Locate the cell with the specified text and output its [x, y] center coordinate. 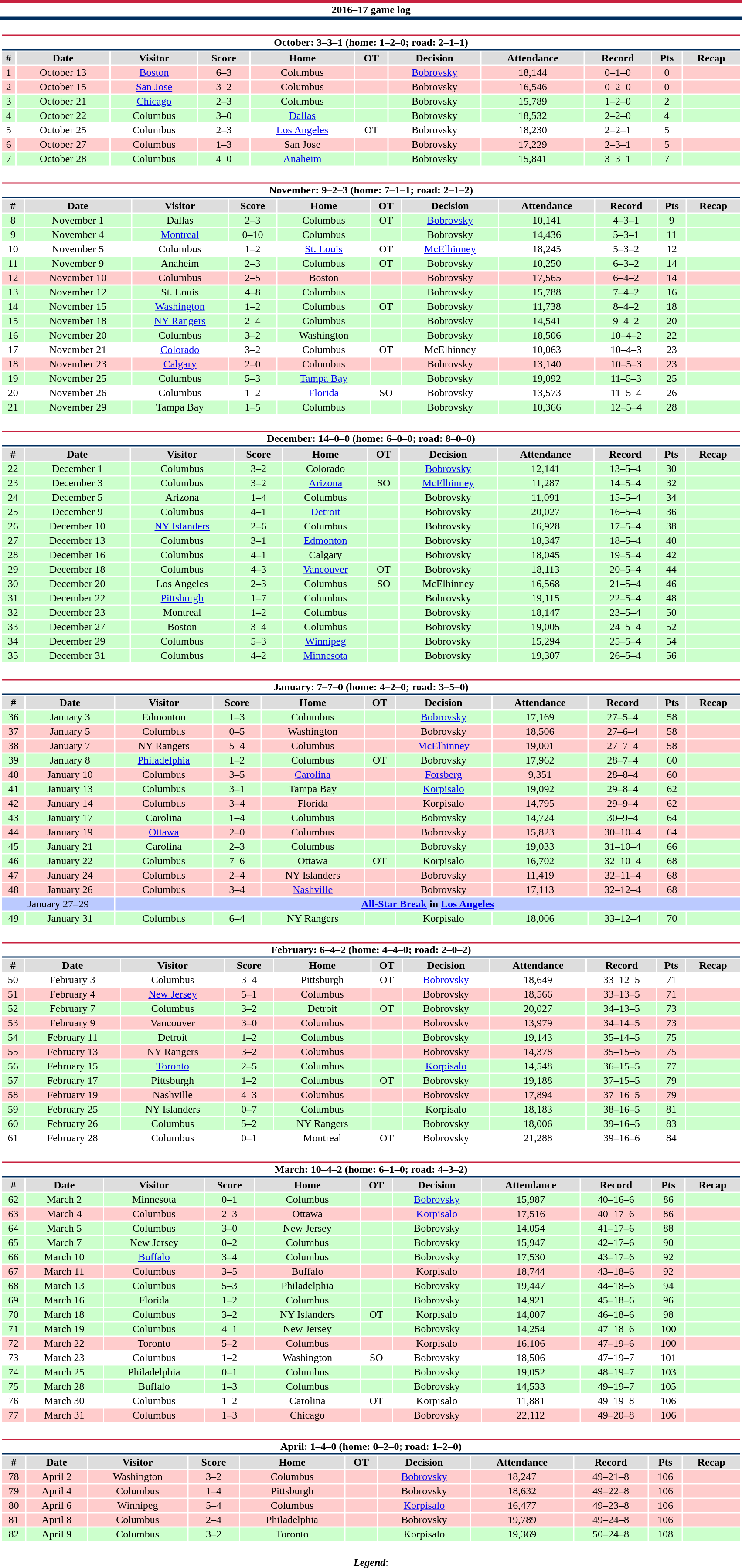
17,530 [531, 1257]
15,987 [531, 1200]
50–24–8 [611, 1534]
67 [13, 1271]
19 [13, 379]
October 28 [63, 159]
January 21 [70, 847]
34–14–5 [622, 1023]
January 31 [70, 918]
March 2 [64, 1200]
January 10 [70, 774]
74 [13, 1372]
April 4 [57, 1491]
25–5–4 [625, 641]
9–4–2 [626, 321]
27–7–4 [623, 746]
2016–17 game log [371, 10]
11,881 [531, 1401]
29 [13, 570]
January 19 [70, 832]
80 [14, 1506]
20–5–4 [625, 570]
15 [13, 321]
24 [13, 497]
March 28 [64, 1386]
February 19 [72, 1095]
14,007 [531, 1315]
January 24 [70, 876]
March 31 [64, 1415]
18,147 [546, 612]
34–13–5 [622, 1009]
46–18–6 [616, 1315]
November 23 [78, 364]
33–12–4 [623, 918]
November 10 [78, 278]
November: 9–2–3 (home: 7–1–1; road: 2–1–2) [371, 190]
April 6 [57, 1506]
14,541 [547, 321]
39 [13, 760]
13,979 [538, 1023]
59 [13, 1109]
1–7 [258, 598]
January 27–29 [58, 904]
53 [13, 1023]
8–4–2 [626, 306]
March 30 [64, 1401]
30–9–4 [623, 818]
45 [13, 847]
6–3–2 [626, 264]
4–0 [224, 159]
March 22 [64, 1344]
17,113 [540, 889]
14,724 [540, 818]
29–8–4 [623, 789]
6–4 [237, 918]
October 25 [63, 130]
January 22 [70, 861]
January 8 [70, 760]
February 13 [72, 1052]
22,112 [531, 1415]
December 5 [77, 497]
January 17 [70, 818]
19,188 [538, 1080]
December: 14–0–0 (home: 6–0–0; road: 8–0–0) [371, 438]
1–2–0 [618, 102]
March 18 [64, 1315]
32–12–4 [623, 889]
41 [13, 789]
33–12–5 [622, 980]
55 [13, 1052]
January 5 [70, 732]
33–13–5 [622, 994]
18,649 [538, 980]
3–3–1 [618, 159]
17–5–4 [625, 526]
January: 7–7–0 (home: 4–2–0; road: 3–5–0) [371, 687]
November 25 [78, 379]
February 3 [72, 980]
72 [13, 1344]
37 [13, 732]
7–4–2 [626, 292]
March 11 [64, 1271]
10–4–2 [626, 335]
19,307 [546, 656]
49–20–8 [616, 1415]
March 7 [64, 1242]
32–11–4 [623, 876]
14,254 [531, 1329]
101 [668, 1358]
11,287 [546, 483]
47–19–6 [616, 1344]
February 28 [72, 1138]
28–8–4 [623, 774]
January 14 [70, 803]
35–14–5 [622, 1038]
13 [13, 292]
30–10–4 [623, 832]
16,568 [546, 584]
103 [668, 1372]
42–17–6 [616, 1242]
23–5–4 [625, 612]
27–6–4 [623, 732]
37–15–5 [622, 1080]
21 [13, 407]
15–5–4 [625, 497]
March 16 [64, 1300]
39–16–6 [622, 1138]
13,140 [547, 364]
October 22 [63, 115]
4–8 [252, 292]
18,245 [547, 249]
2–2–0 [618, 115]
11,091 [546, 497]
4–3–1 [626, 220]
51 [13, 994]
March 19 [64, 1329]
6–4–2 [626, 278]
6 [9, 144]
10,141 [547, 220]
All-Star Break in Los Angeles [428, 904]
19–5–4 [625, 555]
November 29 [78, 407]
November 18 [78, 321]
0–2 [229, 1242]
39–16–5 [622, 1124]
21,288 [538, 1138]
11–5–4 [626, 393]
October 27 [63, 144]
January 26 [70, 889]
November 12 [78, 292]
February 4 [72, 994]
49–19–8 [616, 1401]
February 15 [72, 1066]
28–7–4 [623, 760]
8 [13, 220]
December 27 [77, 627]
December 23 [77, 612]
19,369 [522, 1534]
18,744 [531, 1271]
6–3 [224, 73]
15,947 [531, 1242]
31 [13, 598]
76 [13, 1401]
16,928 [546, 526]
18,566 [538, 994]
February 26 [72, 1124]
16–5–4 [625, 512]
December 1 [77, 468]
40–17–6 [616, 1214]
November 15 [78, 306]
15,823 [540, 832]
November 5 [78, 249]
15,789 [533, 102]
96 [668, 1300]
0–2–0 [618, 87]
December 20 [77, 584]
18,347 [546, 541]
32–10–4 [623, 861]
February: 6–4–2 (home: 4–4–0; road: 2–0–2) [371, 950]
14,378 [538, 1052]
December 9 [77, 512]
15,294 [546, 641]
0–10 [252, 235]
14,533 [531, 1386]
January 13 [70, 789]
5–3–2 [626, 249]
14,921 [531, 1300]
43–17–6 [616, 1257]
24–5–4 [625, 627]
31–10–4 [623, 847]
December 31 [77, 656]
57 [13, 1080]
88 [668, 1229]
November 1 [78, 220]
March 25 [64, 1372]
11,738 [547, 306]
2–3–1 [618, 144]
14,795 [540, 803]
40–16–6 [616, 1200]
3 [9, 102]
11,419 [540, 876]
49 [13, 918]
33 [13, 627]
16,702 [540, 861]
12–5–4 [626, 407]
April 8 [57, 1520]
37–16–5 [622, 1095]
43 [13, 818]
41–17–6 [616, 1229]
December 3 [77, 483]
27 [13, 541]
November 4 [78, 235]
49–21–8 [611, 1477]
Forsberg [444, 774]
90 [668, 1242]
14,548 [538, 1066]
17,962 [540, 760]
18,230 [533, 130]
October 21 [63, 102]
November 21 [78, 350]
March 5 [64, 1229]
18,247 [522, 1477]
19,033 [540, 847]
10–5–3 [626, 364]
47 [13, 876]
December 16 [77, 555]
February 9 [72, 1023]
19,143 [538, 1038]
38–16–5 [622, 1109]
35–15–5 [622, 1052]
10,366 [547, 407]
27–5–4 [623, 717]
82 [14, 1534]
February 11 [72, 1038]
2–2–1 [618, 130]
19,447 [531, 1286]
March 10 [64, 1257]
16,477 [522, 1506]
12,141 [546, 468]
47–19–7 [616, 1358]
October 15 [63, 87]
17,894 [538, 1095]
January 3 [70, 717]
November 9 [78, 264]
17,229 [533, 144]
13,573 [547, 393]
18–5–4 [625, 541]
April 9 [57, 1534]
14,054 [531, 1229]
35 [13, 656]
19,005 [546, 627]
1–5 [252, 407]
47–18–6 [616, 1329]
March 13 [64, 1286]
2–6 [258, 526]
43–18–6 [616, 1271]
11–5–3 [626, 379]
49–24–8 [611, 1520]
March: 10–4–2 (home: 6–1–0; road: 4–3–2) [371, 1170]
19,052 [531, 1372]
10 [13, 249]
1 [9, 73]
November 26 [78, 393]
19,115 [546, 598]
10–4–3 [626, 350]
108 [665, 1534]
March 4 [64, 1214]
65 [13, 1242]
0–1–0 [618, 73]
14–5–4 [625, 483]
December 13 [77, 541]
61 [13, 1138]
December 22 [77, 598]
21–5–4 [625, 584]
10,250 [547, 264]
March 23 [64, 1358]
18,632 [522, 1491]
4–2 [258, 656]
19,001 [540, 746]
October 13 [63, 73]
69 [13, 1300]
29–9–4 [623, 803]
18,144 [533, 73]
17,169 [540, 717]
45–18–6 [616, 1300]
16,546 [533, 87]
17,565 [547, 278]
16,106 [531, 1344]
17,516 [531, 1214]
December 29 [77, 641]
0–5 [237, 732]
18,183 [538, 1109]
0–7 [249, 1109]
13–5–4 [625, 468]
15,841 [533, 159]
63 [13, 1214]
44–18–6 [616, 1286]
February 17 [72, 1080]
10,063 [547, 350]
April 2 [57, 1477]
18,532 [533, 115]
5–3–1 [626, 235]
19,789 [522, 1520]
18,045 [546, 555]
November 20 [78, 335]
36–15–5 [622, 1066]
49–22–8 [611, 1491]
15,788 [547, 292]
105 [668, 1386]
83 [671, 1124]
9,351 [540, 774]
February 25 [72, 1109]
84 [671, 1138]
26–5–4 [625, 656]
December 10 [77, 526]
49–19–7 [616, 1386]
94 [668, 1286]
22–5–4 [625, 598]
48–19–7 [616, 1372]
14,436 [547, 235]
February 7 [72, 1009]
18,113 [546, 570]
49–23–8 [611, 1506]
January 7 [70, 746]
April: 1–4–0 (home: 0–2–0; road: 1–2–0) [371, 1447]
5–1 [249, 994]
October: 3–3–1 (home: 1–2–0; road: 2–1–1) [371, 43]
78 [14, 1477]
7–6 [237, 861]
December 18 [77, 570]
98 [668, 1315]
17 [13, 350]
